Return [x, y] of the center of cell containing provided text 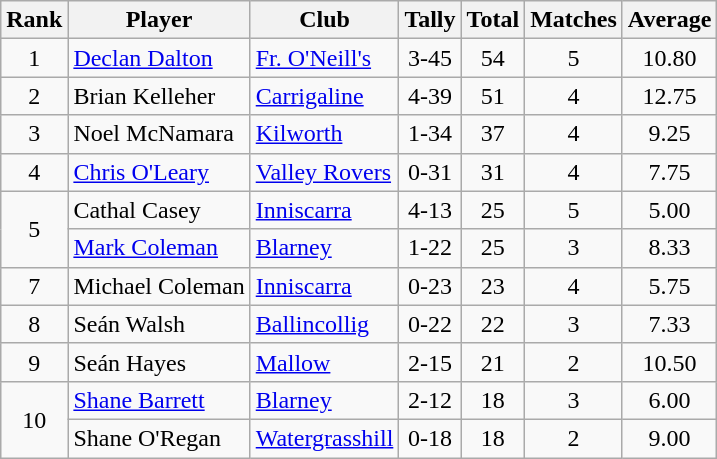
Cathal Casey [159, 210]
Average [670, 20]
Mark Coleman [159, 248]
Club [324, 20]
Tally [430, 20]
7.33 [670, 324]
8.33 [670, 248]
12.75 [670, 96]
Rank [34, 20]
9.25 [670, 134]
Fr. O'Neill's [324, 58]
7.75 [670, 172]
1-34 [430, 134]
Brian Kelleher [159, 96]
Ballincollig [324, 324]
Seán Walsh [159, 324]
Player [159, 20]
10 [34, 419]
Carrigaline [324, 96]
1 [34, 58]
Matches [574, 20]
Watergrasshill [324, 438]
4-39 [430, 96]
0-31 [430, 172]
21 [493, 362]
6.00 [670, 400]
5.75 [670, 286]
3-45 [430, 58]
0-23 [430, 286]
0-22 [430, 324]
7 [34, 286]
Shane Barrett [159, 400]
10.80 [670, 58]
Michael Coleman [159, 286]
Total [493, 20]
Valley Rovers [324, 172]
2-12 [430, 400]
5.00 [670, 210]
54 [493, 58]
Noel McNamara [159, 134]
37 [493, 134]
2-15 [430, 362]
Seán Hayes [159, 362]
9.00 [670, 438]
31 [493, 172]
51 [493, 96]
8 [34, 324]
0-18 [430, 438]
Kilworth [324, 134]
10.50 [670, 362]
Mallow [324, 362]
Declan Dalton [159, 58]
4-13 [430, 210]
1-22 [430, 248]
23 [493, 286]
9 [34, 362]
22 [493, 324]
Chris O'Leary [159, 172]
Shane O'Regan [159, 438]
